Output the (x, y) coordinate of the center of the cell containing the given text.  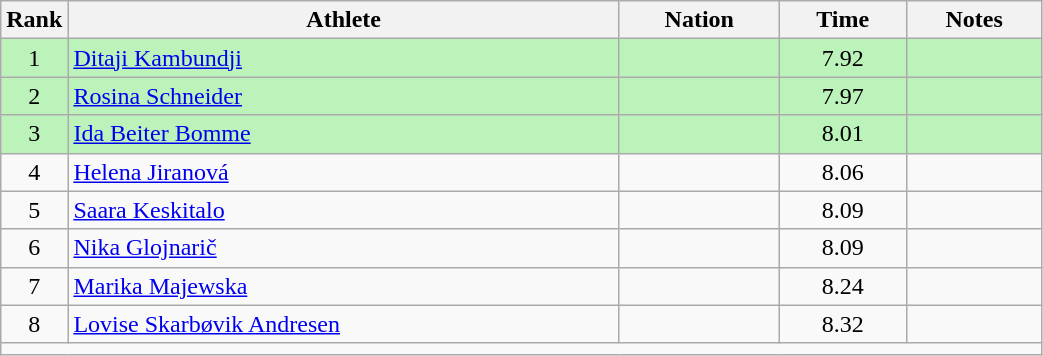
2 (34, 96)
Ida Beiter Bomme (344, 134)
Lovise Skarbøvik Andresen (344, 324)
8.06 (842, 172)
8.01 (842, 134)
Helena Jiranová (344, 172)
7.97 (842, 96)
8.24 (842, 286)
8.32 (842, 324)
Rank (34, 20)
Athlete (344, 20)
8 (34, 324)
Nika Glojnarič (344, 248)
7 (34, 286)
Rosina Schneider (344, 96)
4 (34, 172)
Marika Majewska (344, 286)
Time (842, 20)
Saara Keskitalo (344, 210)
5 (34, 210)
3 (34, 134)
Notes (974, 20)
Nation (699, 20)
6 (34, 248)
1 (34, 58)
7.92 (842, 58)
Ditaji Kambundji (344, 58)
